Extract the (X, Y) coordinate from the center of the cell holding the provided text.  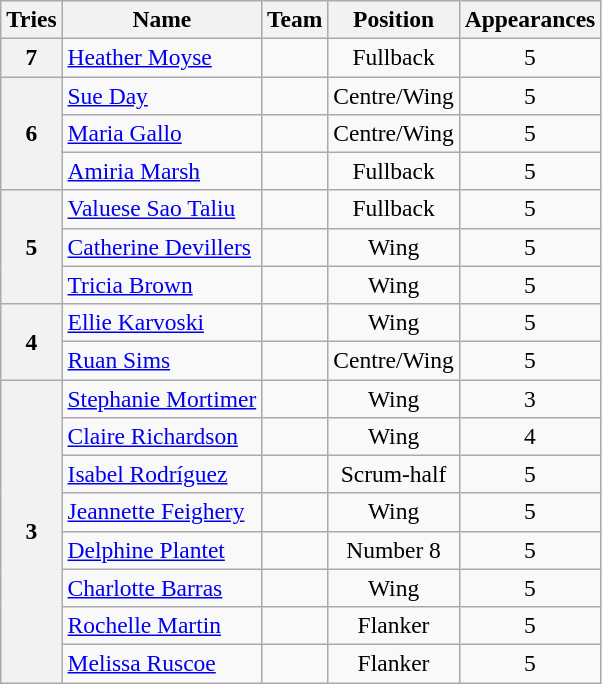
7 (32, 57)
Charlotte Barras (162, 588)
Melissa Ruscoe (162, 663)
Valuese Sao Taliu (162, 209)
Number 8 (394, 550)
Catherine Devillers (162, 247)
Rochelle Martin (162, 625)
Tries (32, 19)
Name (162, 19)
Maria Gallo (162, 133)
Stephanie Mortimer (162, 398)
Delphine Plantet (162, 550)
Ellie Karvoski (162, 322)
Ruan Sims (162, 360)
Jeannette Feighery (162, 512)
Position (394, 19)
Team (295, 19)
Heather Moyse (162, 57)
Amiria Marsh (162, 171)
Sue Day (162, 95)
Scrum-half (394, 474)
Isabel Rodríguez (162, 474)
Appearances (530, 19)
Claire Richardson (162, 436)
Tricia Brown (162, 285)
6 (32, 133)
